Pinpoint the cell where the given text exists, returning its (X, Y) midpoint coordinate. 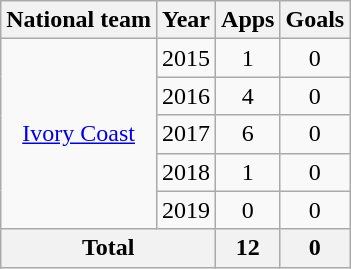
2017 (186, 134)
Goals (315, 20)
Total (108, 248)
National team (79, 20)
2018 (186, 172)
Year (186, 20)
6 (248, 134)
2015 (186, 58)
2019 (186, 210)
Ivory Coast (79, 134)
12 (248, 248)
Apps (248, 20)
2016 (186, 96)
4 (248, 96)
